Return [X, Y] of the center of cell containing provided text 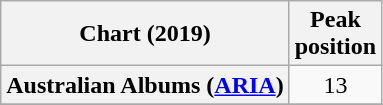
Chart (2019) [145, 34]
Australian Albums (ARIA) [145, 85]
Peakposition [335, 34]
13 [335, 85]
